Determine the [X, Y] coordinate at the center of the cell enclosing the given text.  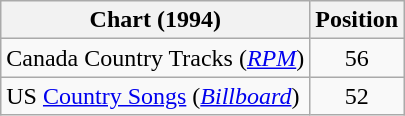
Chart (1994) [156, 20]
Canada Country Tracks (RPM) [156, 58]
US Country Songs (Billboard) [156, 96]
56 [357, 58]
Position [357, 20]
52 [357, 96]
